Identify which cell holds the provided text, then report its (x, y) central coordinate. 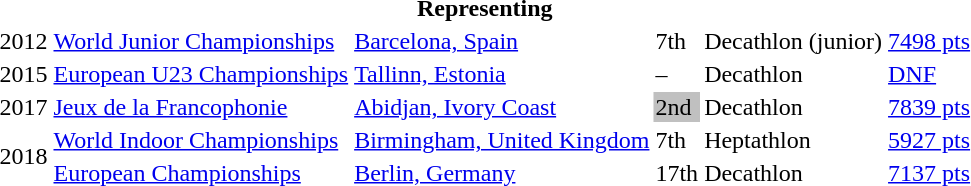
2nd (677, 107)
Birmingham, United Kingdom (502, 140)
Abidjan, Ivory Coast (502, 107)
Tallinn, Estonia (502, 74)
Decathlon (junior) (794, 41)
World Indoor Championships (201, 140)
World Junior Championships (201, 41)
Heptathlon (794, 140)
European U23 Championships (201, 74)
– (677, 74)
Barcelona, Spain (502, 41)
Jeux de la Francophonie (201, 107)
